Scan for the cell matching the given text and deliver its (x, y) coordinate at center. 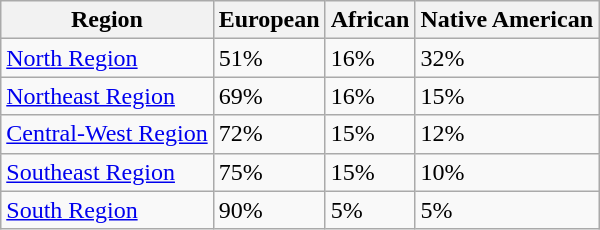
51% (269, 58)
Northeast Region (107, 96)
Native American (507, 20)
32% (507, 58)
South Region (107, 210)
72% (269, 134)
69% (269, 96)
12% (507, 134)
Southeast Region (107, 172)
Region (107, 20)
African (370, 20)
90% (269, 210)
75% (269, 172)
European (269, 20)
North Region (107, 58)
10% (507, 172)
Central-West Region (107, 134)
